Provide the [X, Y] coordinate of the cell's center where the given text is located.  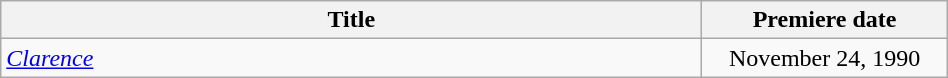
Clarence [352, 58]
Title [352, 20]
November 24, 1990 [824, 58]
Premiere date [824, 20]
